Search for the cell housing the specified text and yield its [X, Y] center coordinate. 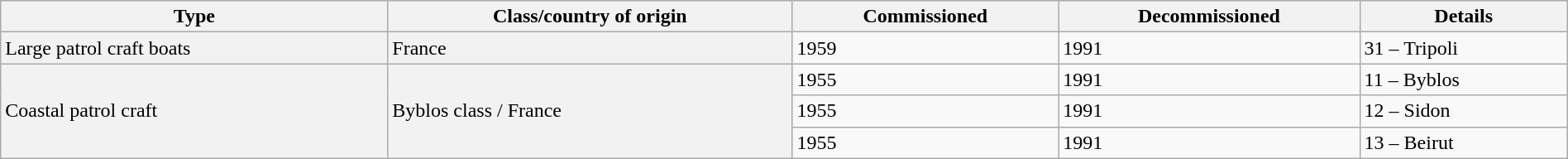
Commissioned [925, 17]
11 – Byblos [1464, 79]
Coastal patrol craft [194, 111]
Type [194, 17]
Details [1464, 17]
Large patrol craft boats [194, 48]
Decommissioned [1209, 17]
31 – Tripoli [1464, 48]
France [590, 48]
1959 [925, 48]
Byblos class / France [590, 111]
Class/country of origin [590, 17]
13 – Beirut [1464, 142]
12 – Sidon [1464, 111]
